Extract the [x, y] coordinate from the center of the cell holding the provided text.  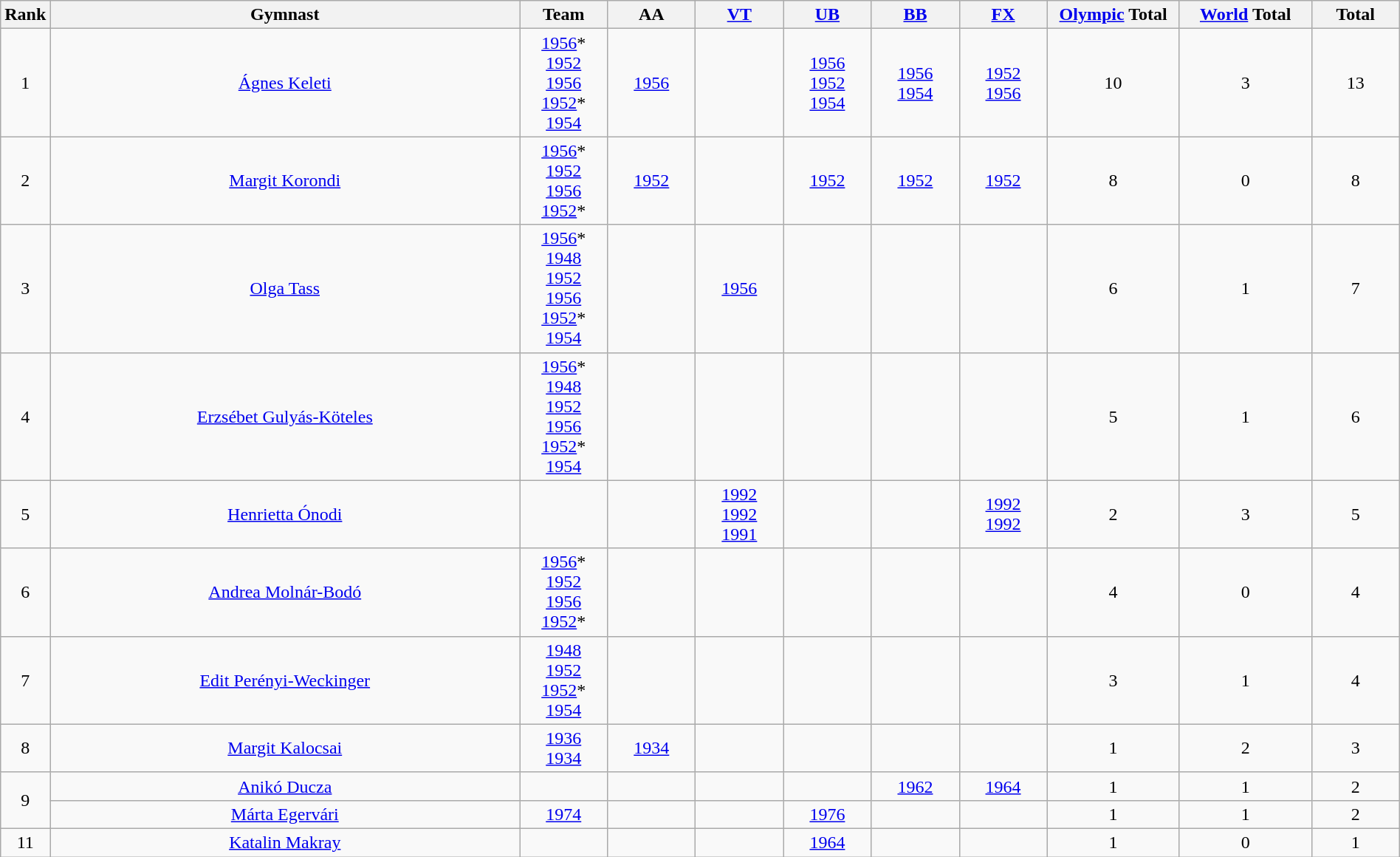
Márta Egervári [285, 814]
1962 [916, 786]
1952 1956 [1003, 83]
1956* 1952 1956 1952* 1954 [564, 83]
Edit Perényi-Weckinger [285, 680]
Total [1356, 15]
1956 1954 [916, 83]
Margit Korondi [285, 180]
Margit Kalocsai [285, 748]
Ágnes Keleti [285, 83]
Katalin Makray [285, 842]
1974 [564, 814]
Erzsébet Gulyás-Köteles [285, 417]
Andrea Molnár-Bodó [285, 593]
1976 [827, 814]
Anikó Ducza [285, 786]
Team [564, 15]
VT [740, 15]
9 [25, 800]
BB [916, 15]
FX [1003, 15]
11 [25, 842]
Gymnast [285, 15]
1934 [651, 748]
World Total [1245, 15]
Olga Tass [285, 288]
1956 1952 1954 [827, 83]
AA [651, 15]
13 [1356, 83]
Olympic Total [1114, 15]
1936 1934 [564, 748]
1992 1992 [1003, 514]
Henrietta Ónodi [285, 514]
1992 1992 1991 [740, 514]
1948 1952 1952* 1954 [564, 680]
Rank [25, 15]
UB [827, 15]
10 [1114, 83]
